Locate the cell with the specified text and output its [x, y] center coordinate. 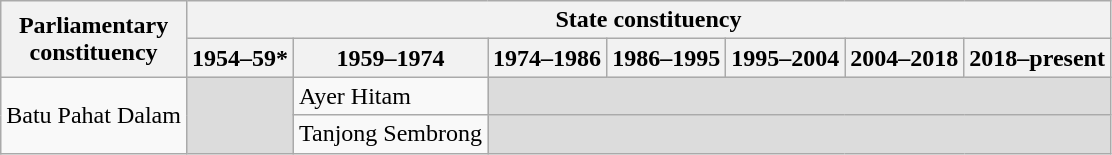
1986–1995 [666, 58]
1959–1974 [391, 58]
1954–59* [240, 58]
Ayer Hitam [391, 96]
Parliamentaryconstituency [94, 39]
Batu Pahat Dalam [94, 115]
2018–present [1038, 58]
State constituency [648, 20]
2004–2018 [904, 58]
Tanjong Sembrong [391, 134]
1974–1986 [548, 58]
1995–2004 [786, 58]
